Provide the (X, Y) coordinate of the cell's center where the given text is located.  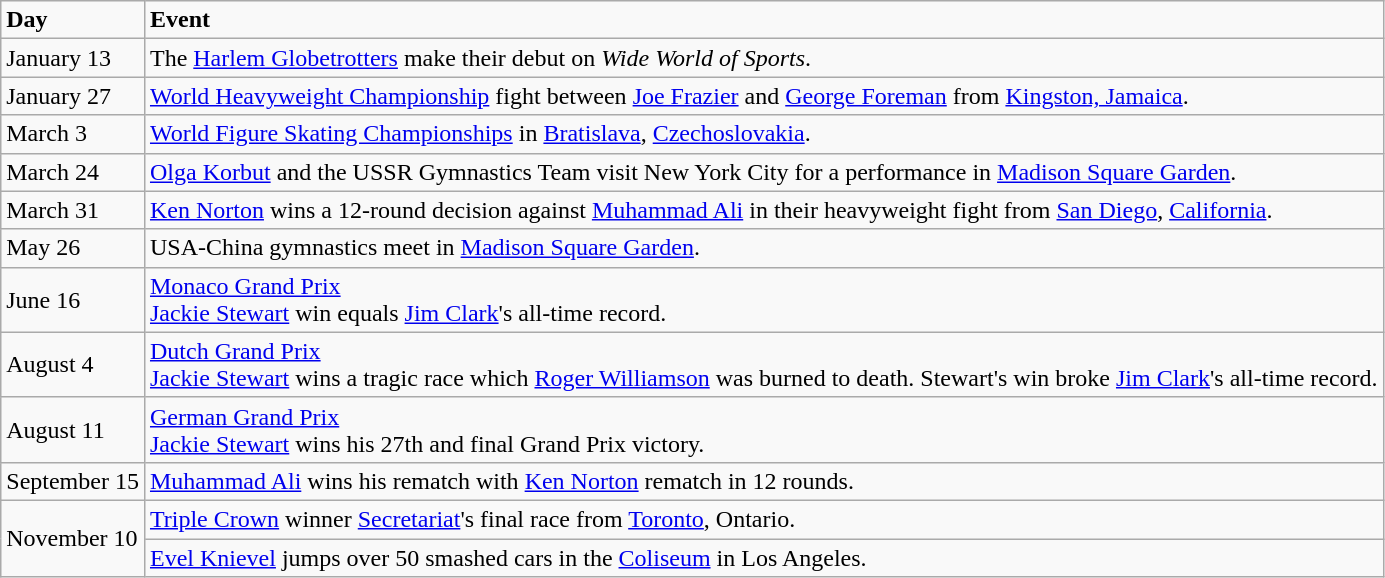
March 3 (73, 134)
August 11 (73, 430)
November 10 (73, 538)
Olga Korbut and the USSR Gymnastics Team visit New York City for a performance in Madison Square Garden. (764, 172)
Triple Crown winner Secretariat's final race from Toronto, Ontario. (764, 519)
The Harlem Globetrotters make their debut on Wide World of Sports. (764, 58)
June 16 (73, 300)
September 15 (73, 481)
Evel Knievel jumps over 50 smashed cars in the Coliseum in Los Angeles. (764, 557)
March 31 (73, 210)
January 27 (73, 96)
Day (73, 20)
German Grand Prix Jackie Stewart wins his 27th and final Grand Prix victory. (764, 430)
March 24 (73, 172)
Monaco Grand Prix Jackie Stewart win equals Jim Clark's all-time record. (764, 300)
May 26 (73, 248)
Ken Norton wins a 12-round decision against Muhammad Ali in their heavyweight fight from San Diego, California. (764, 210)
Muhammad Ali wins his rematch with Ken Norton rematch in 12 rounds. (764, 481)
USA-China gymnastics meet in Madison Square Garden. (764, 248)
January 13 (73, 58)
World Heavyweight Championship fight between Joe Frazier and George Foreman from Kingston, Jamaica. (764, 96)
World Figure Skating Championships in Bratislava, Czechoslovakia. (764, 134)
August 4 (73, 364)
Dutch Grand Prix Jackie Stewart wins a tragic race which Roger Williamson was burned to death. Stewart's win broke Jim Clark's all-time record. (764, 364)
Event (764, 20)
